Find where the given text appears and provide that cell's center as [x, y] coordinate. 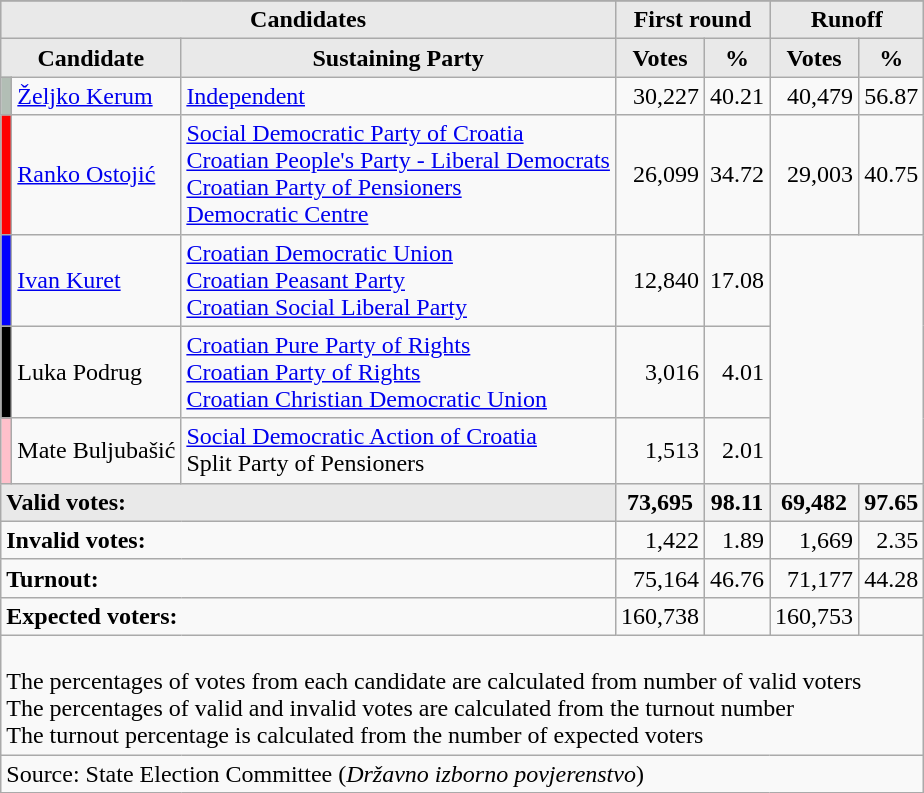
30,227 [660, 96]
Valid votes: [308, 502]
Luka Podrug [96, 372]
1,669 [814, 540]
Social Democratic Party of Croatia Croatian People's Party - Liberal Democrats Croatian Party of Pensioners Democratic Centre [398, 174]
First round [692, 20]
Runoff [847, 20]
40.21 [738, 96]
160,738 [660, 616]
17.08 [738, 280]
Social Democratic Action of Croatia Split Party of Pensioners [398, 450]
4.01 [738, 372]
Croatian Pure Party of Rights Croatian Party of Rights Croatian Christian Democratic Union [398, 372]
1,422 [660, 540]
Source: State Election Committee (Državno izborno povjerenstvo) [462, 773]
12,840 [660, 280]
Sustaining Party [398, 58]
Mate Buljubašić [96, 450]
1.89 [738, 540]
1,513 [660, 450]
34.72 [738, 174]
Turnout: [308, 578]
2.35 [892, 540]
69,482 [814, 502]
40.75 [892, 174]
Željko Kerum [96, 96]
75,164 [660, 578]
160,753 [814, 616]
Croatian Democratic Union Croatian Peasant Party Croatian Social Liberal Party [398, 280]
Candidates [308, 20]
Candidate [91, 58]
Ranko Ostojić [96, 174]
98.11 [738, 502]
3,016 [660, 372]
44.28 [892, 578]
29,003 [814, 174]
Expected voters: [308, 616]
Ivan Kuret [96, 280]
71,177 [814, 578]
40,479 [814, 96]
2.01 [738, 450]
56.87 [892, 96]
26,099 [660, 174]
46.76 [738, 578]
Independent [398, 96]
97.65 [892, 502]
73,695 [660, 502]
Invalid votes: [308, 540]
